Pinpoint the cell where the given text exists, returning its [X, Y] midpoint coordinate. 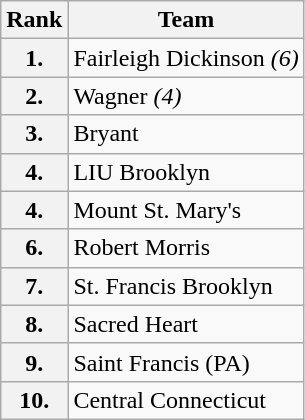
St. Francis Brooklyn [186, 286]
6. [34, 248]
Fairleigh Dickinson (6) [186, 58]
Sacred Heart [186, 324]
7. [34, 286]
2. [34, 96]
Wagner (4) [186, 96]
Team [186, 20]
Saint Francis (PA) [186, 362]
10. [34, 400]
9. [34, 362]
LIU Brooklyn [186, 172]
Central Connecticut [186, 400]
Mount St. Mary's [186, 210]
Bryant [186, 134]
Robert Morris [186, 248]
1. [34, 58]
3. [34, 134]
8. [34, 324]
Rank [34, 20]
